Return [x, y] of the center of cell containing provided text 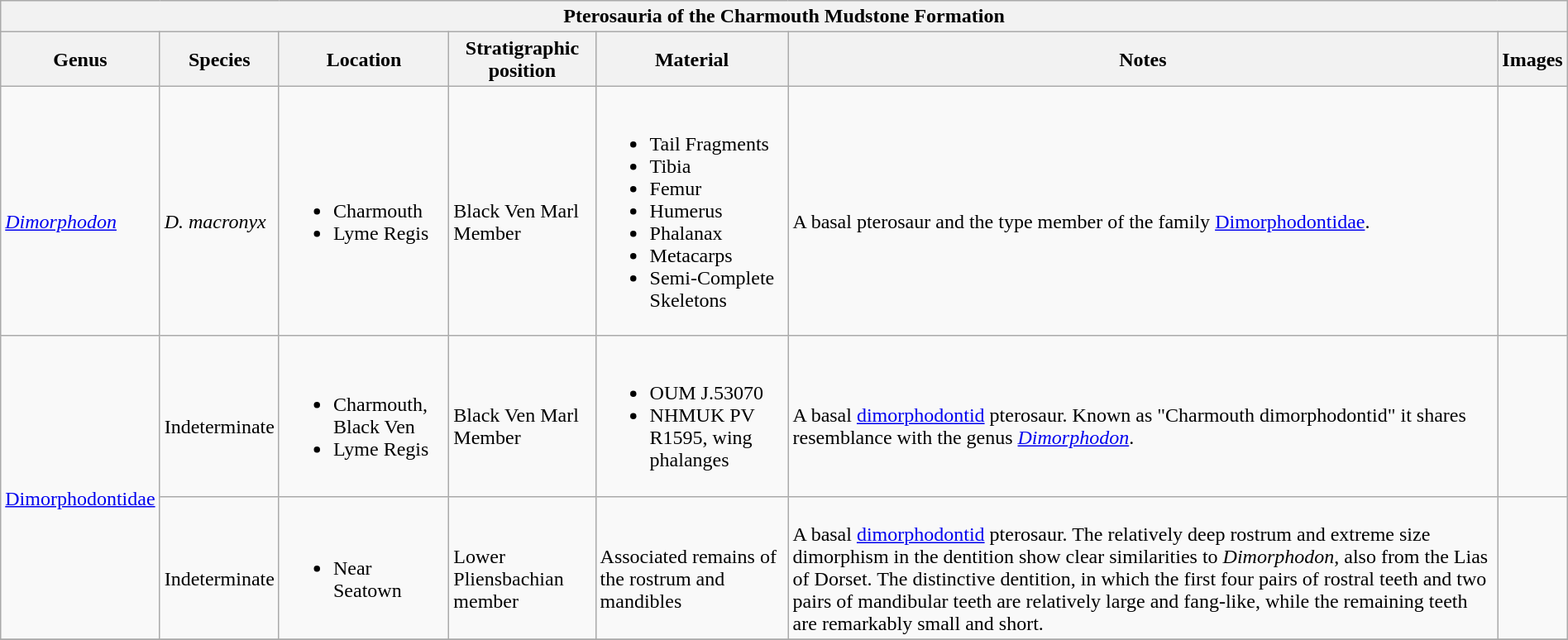
Lower Pliensbachian member [523, 567]
Associated remains of the rostrum and mandibles [691, 567]
Material [691, 60]
D. macronyx [219, 211]
Images [1532, 60]
CharmouthLyme Regis [364, 211]
Location [364, 60]
Stratigraphic position [523, 60]
Near Seatown [364, 567]
Dimorphodon [80, 211]
A basal pterosaur and the type member of the family Dimorphodontidae. [1143, 211]
Dimorphodontidae [80, 488]
Notes [1143, 60]
Pterosauria of the Charmouth Mudstone Formation [784, 17]
OUM J.53070NHMUK PV R1595, wing phalanges [691, 416]
Tail FragmentsTibiaFemurHumerusPhalanaxMetacarpsSemi-Complete Skeletons [691, 211]
A basal dimorphodontid pterosaur. Known as "Charmouth dimorphodontid" it shares resemblance with the genus Dimorphodon. [1143, 416]
Charmouth, Black VenLyme Regis [364, 416]
Genus [80, 60]
Species [219, 60]
